Scan for the cell matching the given text and deliver its (X, Y) coordinate at center. 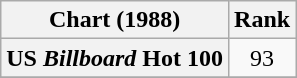
Chart (1988) (115, 20)
Rank (262, 20)
93 (262, 58)
US Billboard Hot 100 (115, 58)
